Return (x, y) of the center of cell containing provided text 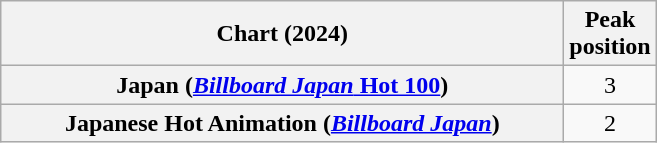
3 (610, 85)
Peakposition (610, 34)
Japan (Billboard Japan Hot 100) (282, 85)
Japanese Hot Animation (Billboard Japan) (282, 123)
2 (610, 123)
Chart (2024) (282, 34)
